Provide the (X, Y) coordinate of the cell's center where the given text is located.  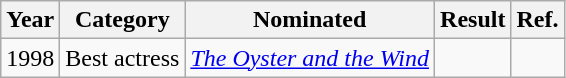
Result (473, 20)
Ref. (538, 20)
1998 (30, 58)
Best actress (122, 58)
Year (30, 20)
Nominated (310, 20)
Category (122, 20)
The Oyster and the Wind (310, 58)
